For the text-containing cell, return its midpoint in (x, y) coordinate format. 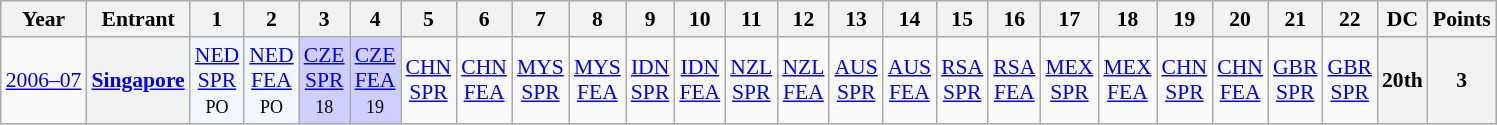
MEXFEA (1127, 80)
19 (1185, 19)
5 (429, 19)
10 (700, 19)
2006–07 (44, 80)
20th (1402, 80)
17 (1069, 19)
NEDFEAPO (271, 80)
16 (1014, 19)
IDNSPR (650, 80)
4 (376, 19)
RSAFEA (1014, 80)
CZESPR18 (324, 80)
18 (1127, 19)
21 (1296, 19)
20 (1240, 19)
14 (910, 19)
8 (598, 19)
CZEFEA19 (376, 80)
NZLSPR (751, 80)
AUSFEA (910, 80)
Entrant (138, 19)
Year (44, 19)
7 (540, 19)
6 (484, 19)
RSASPR (962, 80)
12 (803, 19)
MYSSPR (540, 80)
DC (1402, 19)
15 (962, 19)
2 (271, 19)
NEDSPRPO (217, 80)
MEXSPR (1069, 80)
NZLFEA (803, 80)
MYSFEA (598, 80)
AUSSPR (856, 80)
22 (1350, 19)
13 (856, 19)
11 (751, 19)
IDNFEA (700, 80)
1 (217, 19)
Points (1462, 19)
Singapore (138, 80)
9 (650, 19)
